Search for the cell housing the specified text and yield its (X, Y) center coordinate. 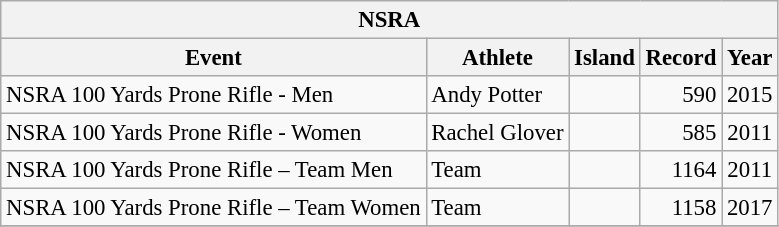
590 (680, 95)
NSRA 100 Yards Prone Rifle - Women (214, 133)
Year (750, 58)
NSRA 100 Yards Prone Rifle – Team Women (214, 208)
Athlete (498, 58)
Event (214, 58)
2017 (750, 208)
Andy Potter (498, 95)
Island (604, 58)
NSRA 100 Yards Prone Rifle - Men (214, 95)
2015 (750, 95)
1164 (680, 170)
Rachel Glover (498, 133)
585 (680, 133)
NSRA (390, 20)
1158 (680, 208)
NSRA 100 Yards Prone Rifle – Team Men (214, 170)
Record (680, 58)
